Find where the given text appears and provide that cell's center as [X, Y] coordinate. 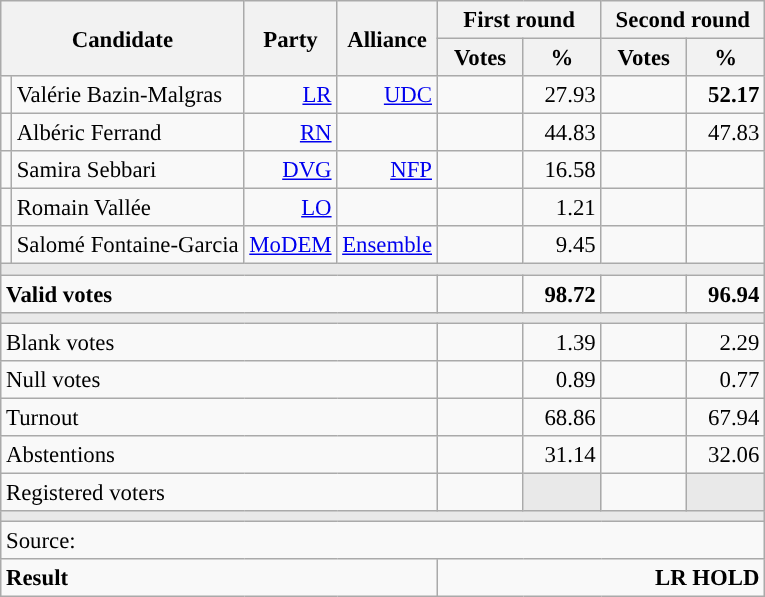
Salomé Fontaine-Garcia [128, 245]
Turnout [220, 417]
31.14 [562, 455]
UDC [387, 95]
LR HOLD [600, 578]
44.83 [562, 133]
47.83 [726, 133]
68.86 [562, 417]
Source: [383, 540]
Valérie Bazin-Malgras [128, 95]
Null votes [220, 379]
MoDEM [290, 245]
0.89 [562, 379]
Romain Vallée [128, 208]
98.72 [562, 294]
16.58 [562, 170]
Samira Sebbari [128, 170]
Ensemble [387, 245]
0.77 [726, 379]
LO [290, 208]
96.94 [726, 294]
DVG [290, 170]
1.21 [562, 208]
52.17 [726, 95]
Abstentions [220, 455]
Valid votes [220, 294]
27.93 [562, 95]
Blank votes [220, 342]
Party [290, 38]
32.06 [726, 455]
Result [220, 578]
Albéric Ferrand [128, 133]
First round [519, 20]
Alliance [387, 38]
Registered voters [220, 492]
1.39 [562, 342]
NFP [387, 170]
2.29 [726, 342]
LR [290, 95]
RN [290, 133]
Second round [683, 20]
Candidate [122, 38]
67.94 [726, 417]
9.45 [562, 245]
